Detect which cell encompasses the target text, then output its (x, y) center coordinate. 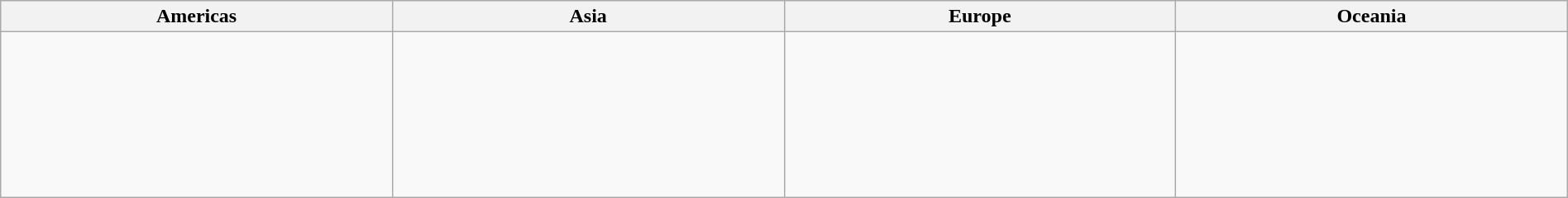
Europe (980, 16)
Oceania (1372, 16)
Asia (588, 16)
Americas (197, 16)
